Provide the (x, y) coordinate of the cell's center where the given text is located.  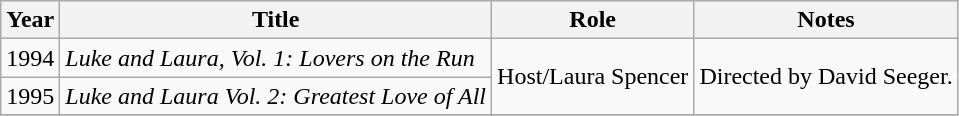
Role (593, 20)
Title (276, 20)
Year (30, 20)
Luke and Laura, Vol. 1: Lovers on the Run (276, 58)
1994 (30, 58)
Host/Laura Spencer (593, 77)
Notes (826, 20)
Directed by David Seeger. (826, 77)
1995 (30, 96)
Luke and Laura Vol. 2: Greatest Love of All (276, 96)
